Locate the cell with the specified text and output its (x, y) center coordinate. 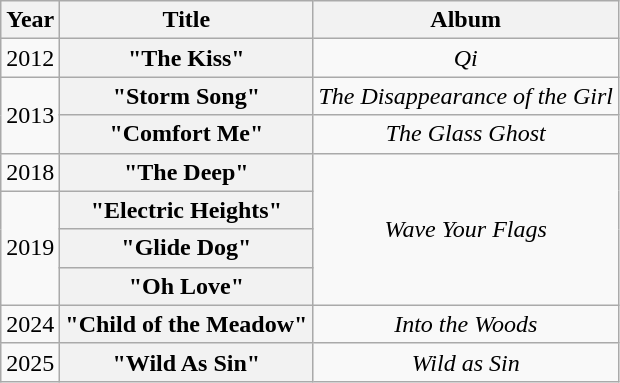
"Electric Heights" (186, 210)
"Wild As Sin" (186, 362)
Year (30, 20)
2024 (30, 324)
2013 (30, 115)
"Storm Song" (186, 96)
Wild as Sin (466, 362)
Wave Your Flags (466, 229)
2018 (30, 172)
"Glide Dog" (186, 248)
2019 (30, 248)
Title (186, 20)
The Glass Ghost (466, 134)
"Oh Love" (186, 286)
"The Kiss" (186, 58)
"Child of the Meadow" (186, 324)
Album (466, 20)
Qi (466, 58)
The Disappearance of the Girl (466, 96)
2012 (30, 58)
Into the Woods (466, 324)
2025 (30, 362)
"The Deep" (186, 172)
"Comfort Me" (186, 134)
